Search for the cell housing the specified text and yield its (x, y) center coordinate. 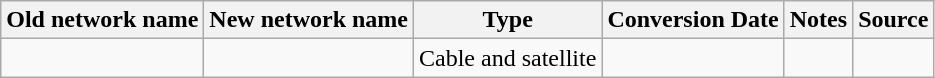
New network name (309, 20)
Cable and satellite (508, 58)
Notes (818, 20)
Source (894, 20)
Conversion Date (693, 20)
Old network name (102, 20)
Type (508, 20)
